Determine the [X, Y] coordinate at the center of the cell enclosing the given text.  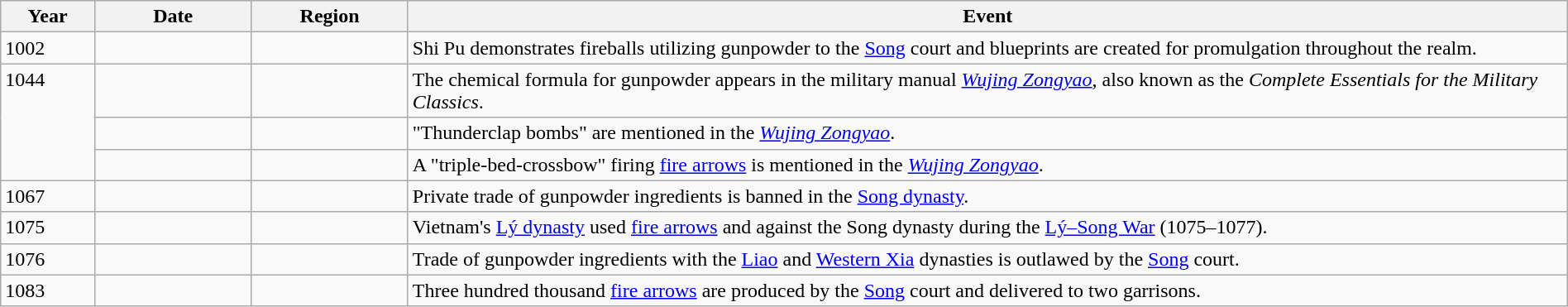
A "triple-bed-crossbow" firing fire arrows is mentioned in the Wujing Zongyao. [987, 165]
Vietnam's Lý dynasty used fire arrows and against the Song dynasty during the Lý–Song War (1075–1077). [987, 228]
"Thunderclap bombs" are mentioned in the Wujing Zongyao. [987, 133]
Event [987, 17]
Year [48, 17]
Region [329, 17]
Shi Pu demonstrates fireballs utilizing gunpowder to the Song court and blueprints are created for promulgation throughout the realm. [987, 48]
The chemical formula for gunpowder appears in the military manual Wujing Zongyao, also known as the Complete Essentials for the Military Classics. [987, 91]
Three hundred thousand fire arrows are produced by the Song court and delivered to two garrisons. [987, 290]
1067 [48, 196]
Private trade of gunpowder ingredients is banned in the Song dynasty. [987, 196]
1076 [48, 259]
1002 [48, 48]
Trade of gunpowder ingredients with the Liao and Western Xia dynasties is outlawed by the Song court. [987, 259]
1083 [48, 290]
1075 [48, 228]
Date [172, 17]
1044 [48, 122]
